Search for the cell housing the specified text and yield its (X, Y) center coordinate. 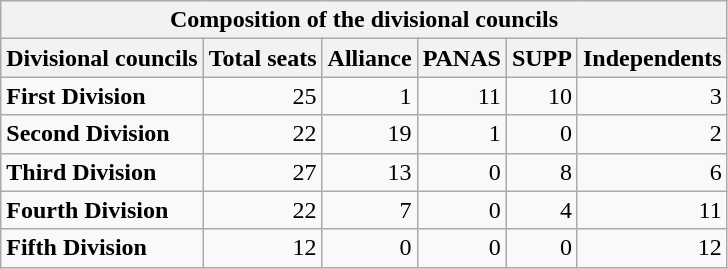
10 (542, 96)
Alliance (370, 58)
25 (262, 96)
27 (262, 172)
19 (370, 134)
Second Division (102, 134)
6 (652, 172)
3 (652, 96)
Fourth Division (102, 210)
13 (370, 172)
Third Division (102, 172)
Fifth Division (102, 248)
First Division (102, 96)
Divisional councils (102, 58)
7 (370, 210)
Composition of the divisional councils (364, 20)
SUPP (542, 58)
4 (542, 210)
2 (652, 134)
Independents (652, 58)
Total seats (262, 58)
8 (542, 172)
PANAS (462, 58)
